Provide the [x, y] coordinate of the cell's center where the given text is located.  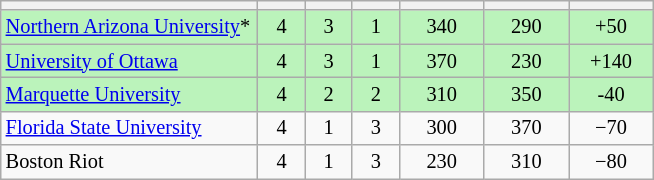
−70 [612, 128]
300 [442, 128]
+50 [612, 27]
350 [526, 94]
University of Ottawa [130, 61]
Marquette University [130, 94]
−80 [612, 162]
Florida State University [130, 128]
+140 [612, 61]
Boston Riot [130, 162]
Northern Arizona University* [130, 27]
-40 [612, 94]
290 [526, 27]
340 [442, 27]
